Locate the cell with the specified text and output its (x, y) center coordinate. 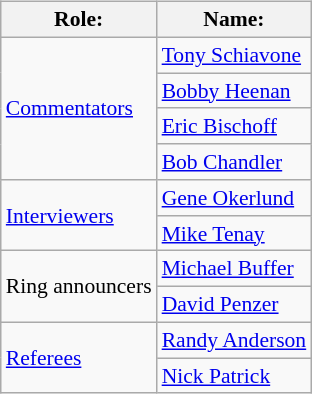
Interviewers (79, 216)
Tony Schiavone (234, 55)
Nick Patrick (234, 376)
Michael Buffer (234, 269)
David Penzer (234, 305)
Mike Tenay (234, 233)
Bobby Heenan (234, 91)
Gene Okerlund (234, 198)
Eric Bischoff (234, 126)
Bob Chandler (234, 162)
Referees (79, 358)
Commentators (79, 108)
Name: (234, 20)
Ring announcers (79, 286)
Randy Anderson (234, 340)
Role: (79, 20)
